Return the (X, Y) coordinate for the center point of the cell that contains the specified text.  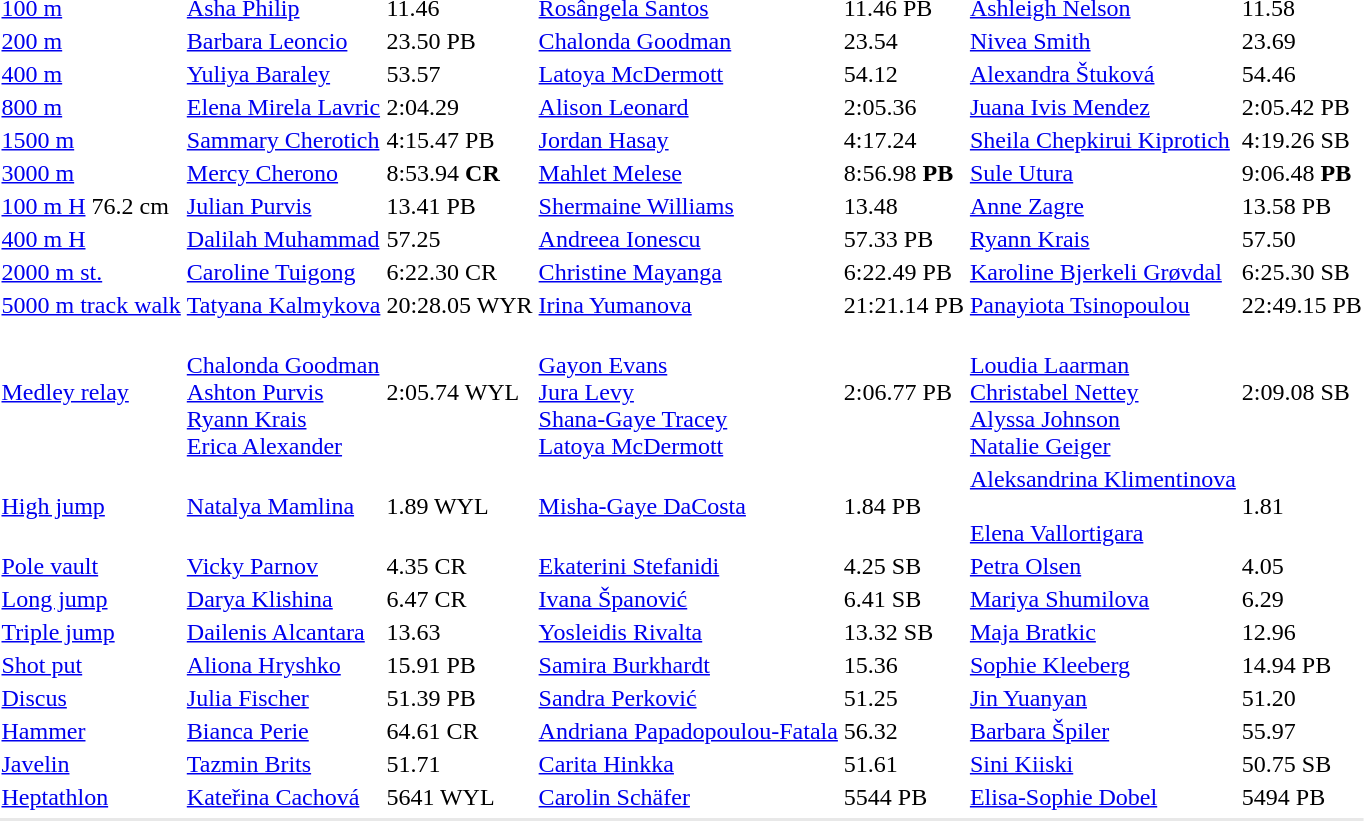
Andreea Ionescu (688, 239)
Javelin (91, 764)
23.69 (1302, 41)
Sini Kiiski (1102, 764)
2:09.08 SB (1302, 392)
51.20 (1302, 698)
2:05.74 WYL (460, 392)
Caroline Tuigong (284, 272)
Carita Hinkka (688, 764)
Andriana Papadopoulou-Fatala (688, 731)
13.41 PB (460, 206)
5494 PB (1302, 797)
Tatyana Kalmykova (284, 305)
Sule Utura (1102, 173)
Pole vault (91, 566)
Sammary Cherotich (284, 140)
Barbara Leoncio (284, 41)
4.35 CR (460, 566)
Carolin Schäfer (688, 797)
15.36 (904, 665)
Nivea Smith (1102, 41)
13.63 (460, 632)
Juana Ivis Mendez (1102, 107)
4:15.47 PB (460, 140)
6:25.30 SB (1302, 272)
51.25 (904, 698)
Sheila Chepkirui Kiprotich (1102, 140)
Kateřina Cachová (284, 797)
55.97 (1302, 731)
2:05.36 (904, 107)
Aleksandrina KlimentinovaElena Vallortigara (1102, 506)
14.94 PB (1302, 665)
1.84 PB (904, 506)
23.54 (904, 41)
13.32 SB (904, 632)
Dailenis Alcantara (284, 632)
8:53.94 CR (460, 173)
Darya Klishina (284, 599)
Shermaine Williams (688, 206)
1500 m (91, 140)
Yuliya Baraley (284, 74)
9:06.48 PB (1302, 173)
Chalonda GoodmanAshton PurvisRyann KraisErica Alexander (284, 392)
Tazmin Brits (284, 764)
Alison Leonard (688, 107)
64.61 CR (460, 731)
Maja Bratkic (1102, 632)
Mahlet Melese (688, 173)
Shot put (91, 665)
57.25 (460, 239)
Hammer (91, 731)
21:21.14 PB (904, 305)
Panayiota Tsinopoulou (1102, 305)
4.25 SB (904, 566)
Ekaterini Stefanidi (688, 566)
Dalilah Muhammad (284, 239)
Anne Zagre (1102, 206)
51.39 PB (460, 698)
Elena Mirela Lavric (284, 107)
50.75 SB (1302, 764)
100 m H 76.2 cm (91, 206)
2:04.29 (460, 107)
Loudia LaarmanChristabel NetteyAlyssa JohnsonNatalie Geiger (1102, 392)
Gayon EvansJura LevyShana-Gaye TraceyLatoya McDermott (688, 392)
Samira Burkhardt (688, 665)
Julian Purvis (284, 206)
Petra Olsen (1102, 566)
Jordan Hasay (688, 140)
Long jump (91, 599)
Ivana Španović (688, 599)
1.81 (1302, 506)
4:17.24 (904, 140)
6:22.49 PB (904, 272)
400 m (91, 74)
6.47 CR (460, 599)
Triple jump (91, 632)
Medley relay (91, 392)
8:56.98 PB (904, 173)
2:05.42 PB (1302, 107)
Heptathlon (91, 797)
3000 m (91, 173)
53.57 (460, 74)
5544 PB (904, 797)
Ryann Krais (1102, 239)
Julia Fischer (284, 698)
Sophie Kleeberg (1102, 665)
Alexandra Štuková (1102, 74)
22:49.15 PB (1302, 305)
6.29 (1302, 599)
51.61 (904, 764)
Misha-Gaye DaCosta (688, 506)
Natalya Mamlina (284, 506)
400 m H (91, 239)
15.91 PB (460, 665)
57.50 (1302, 239)
800 m (91, 107)
2000 m st. (91, 272)
Yosleidis Rivalta (688, 632)
5641 WYL (460, 797)
Latoya McDermott (688, 74)
High jump (91, 506)
Aliona Hryshko (284, 665)
Karoline Bjerkeli Grøvdal (1102, 272)
2:06.77 PB (904, 392)
23.50 PB (460, 41)
Vicky Parnov (284, 566)
Jin Yuanyan (1102, 698)
4.05 (1302, 566)
Bianca Perie (284, 731)
54.12 (904, 74)
200 m (91, 41)
13.58 PB (1302, 206)
20:28.05 WYR (460, 305)
Mariya Shumilova (1102, 599)
13.48 (904, 206)
4:19.26 SB (1302, 140)
Barbara Špiler (1102, 731)
Mercy Cherono (284, 173)
54.46 (1302, 74)
1.89 WYL (460, 506)
Sandra Perković (688, 698)
5000 m track walk (91, 305)
Elisa-Sophie Dobel (1102, 797)
51.71 (460, 764)
Christine Mayanga (688, 272)
12.96 (1302, 632)
6:22.30 CR (460, 272)
6.41 SB (904, 599)
Irina Yumanova (688, 305)
56.32 (904, 731)
Discus (91, 698)
57.33 PB (904, 239)
Chalonda Goodman (688, 41)
